For the text-containing cell, return its midpoint in [X, Y] coordinate format. 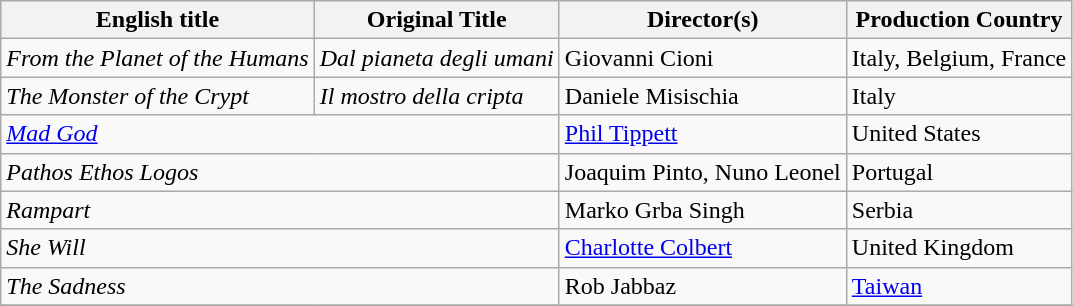
Il mostro della cripta [436, 96]
Mad God [280, 134]
Marko Grba Singh [702, 210]
The Sadness [280, 286]
Serbia [958, 210]
She Will [280, 248]
Portugal [958, 172]
English title [158, 20]
Charlotte Colbert [702, 248]
Rob Jabbaz [702, 286]
From the Planet of the Humans [158, 58]
Director(s) [702, 20]
The Monster of the Crypt [158, 96]
United Kingdom [958, 248]
Production Country [958, 20]
Daniele Misischia [702, 96]
United States [958, 134]
Phil Tippett [702, 134]
Rampart [280, 210]
Original Title [436, 20]
Pathos Ethos Logos [280, 172]
Italy, Belgium, France [958, 58]
Italy [958, 96]
Giovanni Cioni [702, 58]
Taiwan [958, 286]
Dal pianeta degli umani [436, 58]
Joaquim Pinto, Nuno Leonel [702, 172]
